Find where the given text appears and provide that cell's center as (X, Y) coordinate. 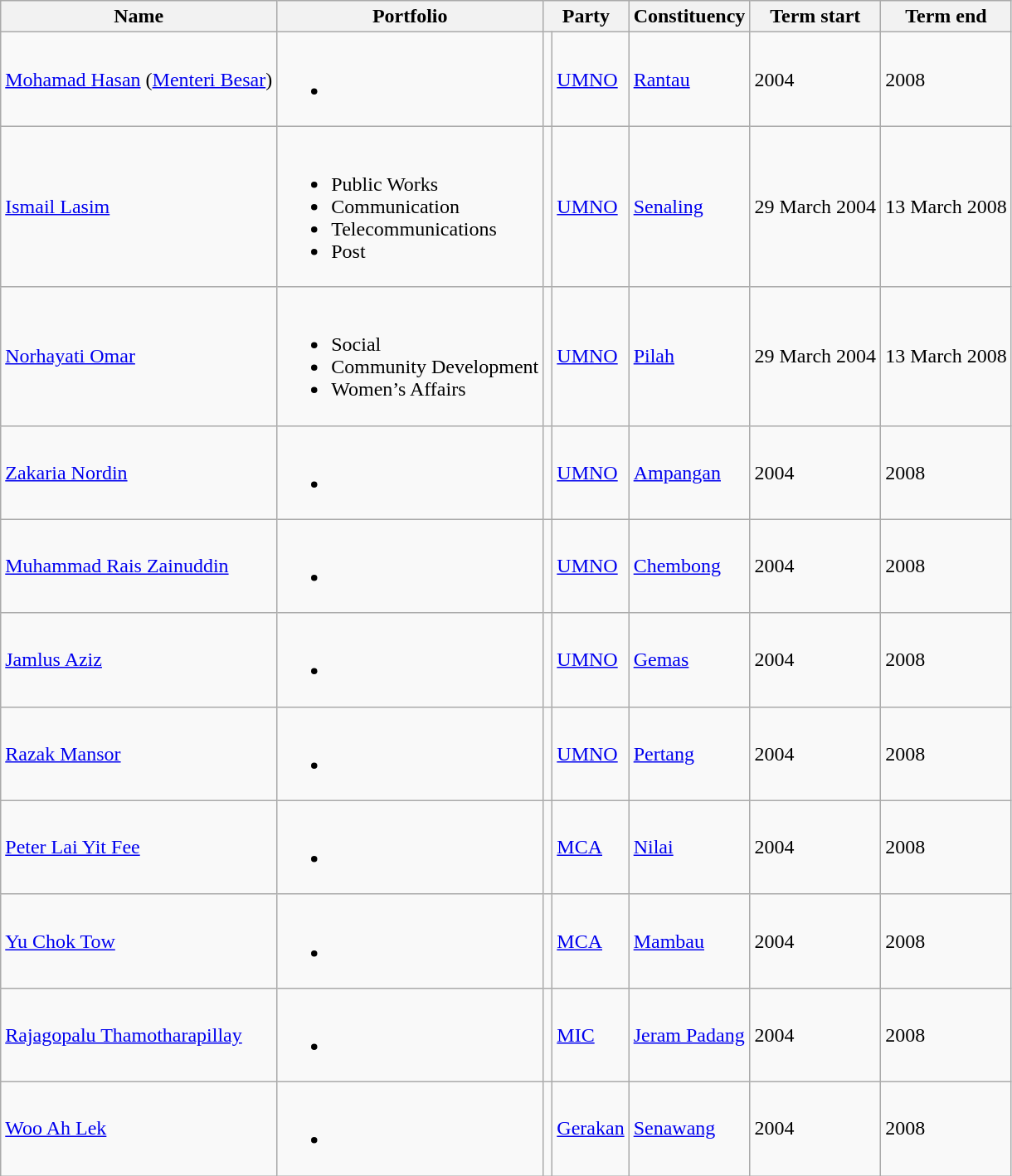
Razak Mansor (139, 753)
Constituency (689, 17)
Term end (946, 17)
Peter Lai Yit Fee (139, 848)
Pilah (689, 357)
Portfolio (410, 17)
Term start (815, 17)
Party (586, 17)
Mambau (689, 940)
SocialCommunity DevelopmentWomen’s Affairs (410, 357)
Ampangan (689, 473)
Rantau (689, 80)
Rajagopalu Thamotharapillay (139, 1035)
Name (139, 17)
Public WorksCommunicationTelecommunicationsPost (410, 207)
Senawang (689, 1128)
Nilai (689, 848)
Chembong (689, 566)
MIC (591, 1035)
Senaling (689, 207)
Mohamad Hasan (Menteri Besar) (139, 80)
Yu Chok Tow (139, 940)
Pertang (689, 753)
Ismail Lasim (139, 207)
Gemas (689, 660)
Gerakan (591, 1128)
Jeram Padang (689, 1035)
Muhammad Rais Zainuddin (139, 566)
Norhayati Omar (139, 357)
Woo Ah Lek (139, 1128)
Zakaria Nordin (139, 473)
Jamlus Aziz (139, 660)
